Pinpoint the cell where the given text exists, returning its [x, y] midpoint coordinate. 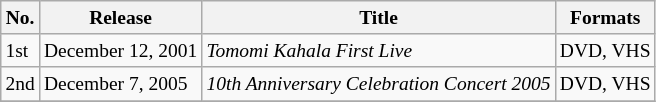
Formats [605, 18]
Tomomi Kahala First Live [378, 50]
2nd [20, 84]
Title [378, 18]
December 12, 2001 [120, 50]
Release [120, 18]
December 7, 2005 [120, 84]
1st [20, 50]
10th Anniversary Celebration Concert 2005 [378, 84]
No. [20, 18]
